Determine the (X, Y) coordinate at the center of the cell enclosing the given text.  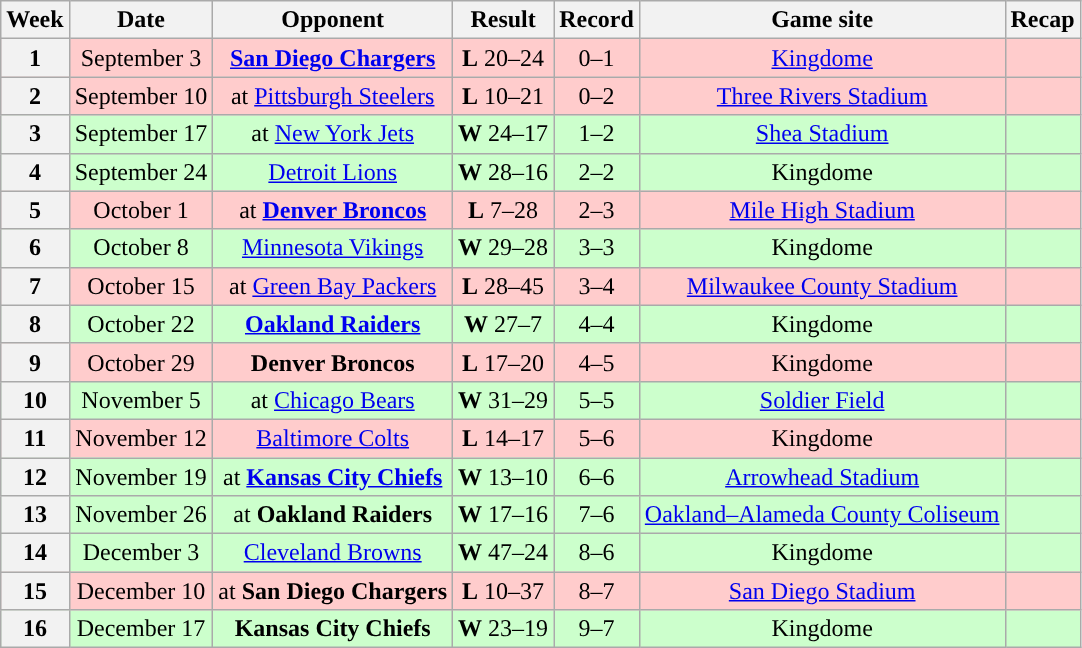
8–7 (597, 591)
11 (35, 438)
Kansas City Chiefs (333, 629)
W 24–17 (504, 134)
L 28–45 (504, 286)
November 19 (141, 477)
3–4 (597, 286)
December 3 (141, 553)
14 (35, 553)
Oakland Raiders (333, 324)
Minnesota Vikings (333, 248)
Recap (1042, 20)
Milwaukee County Stadium (822, 286)
L 10–21 (504, 96)
at New York Jets (333, 134)
8–6 (597, 553)
L 14–17 (504, 438)
2 (35, 96)
3 (35, 134)
Mile High Stadium (822, 210)
W 47–24 (504, 553)
12 (35, 477)
at Chicago Bears (333, 400)
at Green Bay Packers (333, 286)
October 22 (141, 324)
L 7–28 (504, 210)
November 26 (141, 515)
at Kansas City Chiefs (333, 477)
7 (35, 286)
15 (35, 591)
W 28–16 (504, 172)
W 23–19 (504, 629)
6–6 (597, 477)
W 29–28 (504, 248)
9–7 (597, 629)
4–4 (597, 324)
2–3 (597, 210)
10 (35, 400)
1–2 (597, 134)
San Diego Chargers (333, 58)
October 15 (141, 286)
3–3 (597, 248)
W 27–7 (504, 324)
September 10 (141, 96)
December 17 (141, 629)
October 8 (141, 248)
Record (597, 20)
L 17–20 (504, 362)
September 3 (141, 58)
L 10–37 (504, 591)
6 (35, 248)
Result (504, 20)
at Denver Broncos (333, 210)
November 12 (141, 438)
16 (35, 629)
9 (35, 362)
at Pittsburgh Steelers (333, 96)
October 29 (141, 362)
October 1 (141, 210)
Denver Broncos (333, 362)
0–1 (597, 58)
at San Diego Chargers (333, 591)
Week (35, 20)
1 (35, 58)
Game site (822, 20)
W 31–29 (504, 400)
7–6 (597, 515)
Opponent (333, 20)
Three Rivers Stadium (822, 96)
September 17 (141, 134)
W 13–10 (504, 477)
San Diego Stadium (822, 591)
W 17–16 (504, 515)
Cleveland Browns (333, 553)
13 (35, 515)
L 20–24 (504, 58)
Date (141, 20)
Arrowhead Stadium (822, 477)
September 24 (141, 172)
Oakland–Alameda County Coliseum (822, 515)
5 (35, 210)
November 5 (141, 400)
2–2 (597, 172)
Detroit Lions (333, 172)
Baltimore Colts (333, 438)
8 (35, 324)
0–2 (597, 96)
5–5 (597, 400)
Shea Stadium (822, 134)
December 10 (141, 591)
4–5 (597, 362)
Soldier Field (822, 400)
4 (35, 172)
at Oakland Raiders (333, 515)
5–6 (597, 438)
